Determine the (x, y) coordinate at the center of the cell enclosing the given text.  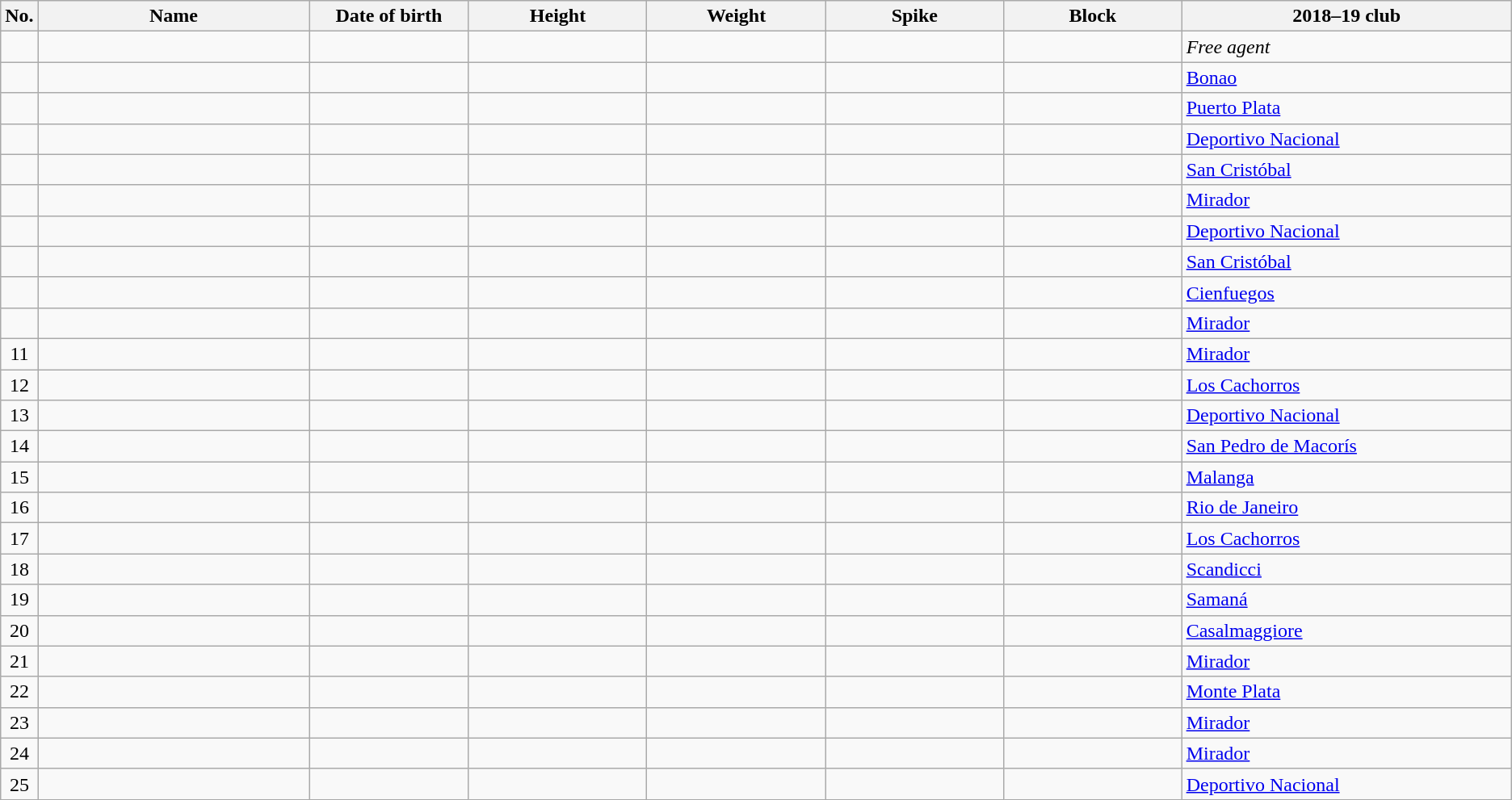
Height (557, 16)
Bonao (1346, 77)
22 (19, 692)
12 (19, 385)
23 (19, 723)
19 (19, 600)
Puerto Plata (1346, 108)
Cienfuegos (1346, 292)
21 (19, 661)
Block (1094, 16)
Spike (914, 16)
13 (19, 416)
25 (19, 784)
Rio de Janeiro (1346, 508)
San Pedro de Macorís (1346, 446)
2018–19 club (1346, 16)
17 (19, 538)
Scandicci (1346, 569)
Malanga (1346, 477)
Samaná (1346, 600)
11 (19, 354)
15 (19, 477)
No. (19, 16)
20 (19, 630)
16 (19, 508)
Name (174, 16)
Date of birth (389, 16)
Casalmaggiore (1346, 630)
14 (19, 446)
24 (19, 753)
Free agent (1346, 47)
18 (19, 569)
Weight (737, 16)
Monte Plata (1346, 692)
